Search for the cell housing the specified text and yield its (X, Y) center coordinate. 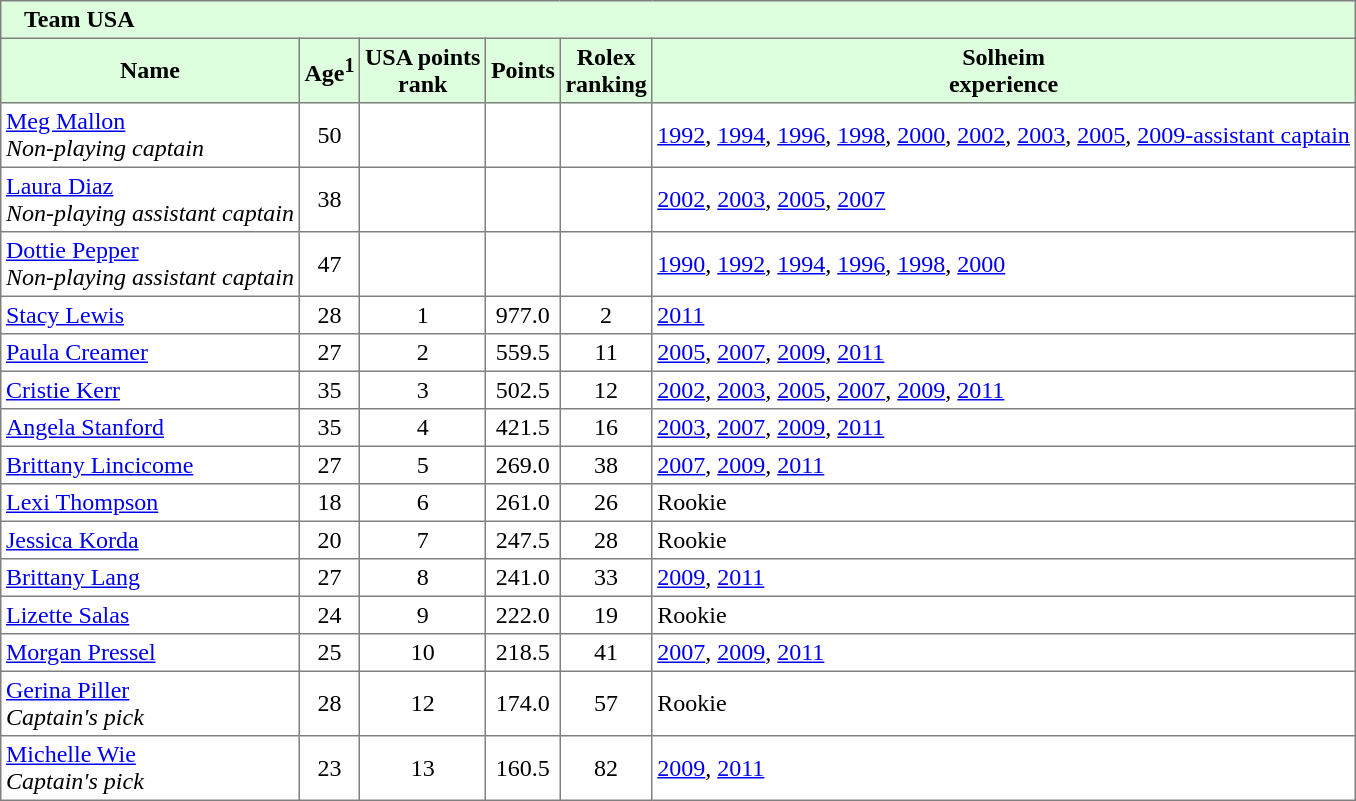
6 (423, 503)
Michelle WieCaptain's pick (150, 768)
20 (329, 540)
2005, 2007, 2009, 2011 (1004, 353)
Stacy Lewis (150, 315)
18 (329, 503)
9 (423, 615)
Jessica Korda (150, 540)
Name (150, 70)
23 (329, 768)
16 (606, 428)
2002, 2003, 2005, 2007, 2009, 2011 (1004, 390)
Cristie Kerr (150, 390)
2003, 2007, 2009, 2011 (1004, 428)
25 (329, 653)
559.5 (524, 353)
Meg MallonNon-playing captain (150, 135)
Paula Creamer (150, 353)
19 (606, 615)
160.5 (524, 768)
421.5 (524, 428)
33 (606, 578)
222.0 (524, 615)
10 (423, 653)
247.5 (524, 540)
1992, 1994, 1996, 1998, 2000, 2002, 2003, 2005, 2009-assistant captain (1004, 135)
977.0 (524, 315)
218.5 (524, 653)
Laura DiazNon-playing assistant captain (150, 199)
Age1 (329, 70)
269.0 (524, 465)
50 (329, 135)
Points (524, 70)
174.0 (524, 703)
241.0 (524, 578)
26 (606, 503)
Rolexranking (606, 70)
5 (423, 465)
Brittany Lang (150, 578)
2002, 2003, 2005, 2007 (1004, 199)
Angela Stanford (150, 428)
13 (423, 768)
24 (329, 615)
Team USA (678, 20)
41 (606, 653)
502.5 (524, 390)
8 (423, 578)
1990, 1992, 1994, 1996, 1998, 2000 (1004, 264)
Lizette Salas (150, 615)
57 (606, 703)
Dottie PepperNon-playing assistant captain (150, 264)
1 (423, 315)
261.0 (524, 503)
4 (423, 428)
Brittany Lincicome (150, 465)
USA pointsrank (423, 70)
2011 (1004, 315)
7 (423, 540)
47 (329, 264)
82 (606, 768)
Gerina PillerCaptain's pick (150, 703)
3 (423, 390)
Lexi Thompson (150, 503)
Solheimexperience (1004, 70)
Morgan Pressel (150, 653)
11 (606, 353)
